From the cell containing the given text, extract its center point as [x, y] coordinate. 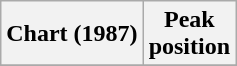
Peakposition [189, 34]
Chart (1987) [72, 34]
